Scan for the cell matching the given text and deliver its [x, y] coordinate at center. 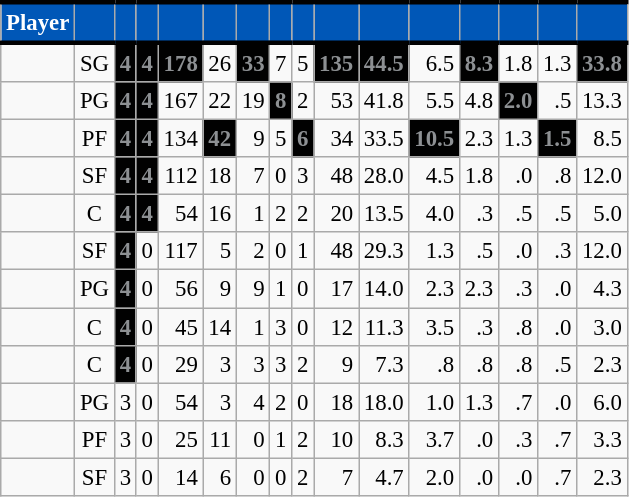
4.0 [434, 214]
Player [38, 22]
117 [180, 251]
10.5 [434, 139]
3.0 [602, 327]
6.0 [602, 402]
42 [220, 139]
44.5 [384, 62]
33.5 [384, 139]
53 [336, 101]
13.3 [602, 101]
26 [220, 62]
25 [180, 439]
112 [180, 176]
10 [336, 439]
1.0 [434, 402]
3.3 [602, 439]
135 [336, 62]
41.8 [384, 101]
17 [336, 289]
8 [281, 101]
11.3 [384, 327]
16 [220, 214]
4.7 [384, 477]
6.5 [434, 62]
4.8 [478, 101]
5.0 [602, 214]
34 [336, 139]
4.5 [434, 176]
33.8 [602, 62]
56 [180, 289]
3.5 [434, 327]
8.5 [602, 139]
134 [180, 139]
29.3 [384, 251]
33 [252, 62]
1.5 [558, 139]
4.3 [602, 289]
7.3 [384, 364]
SG [95, 62]
19 [252, 101]
12 [336, 327]
29 [180, 364]
28.0 [384, 176]
13.5 [384, 214]
178 [180, 62]
45 [180, 327]
167 [180, 101]
11 [220, 439]
3.7 [434, 439]
18.0 [384, 402]
20 [336, 214]
5.5 [434, 101]
22 [220, 101]
14.0 [384, 289]
